For the text-containing cell, return its midpoint in (X, Y) coordinate format. 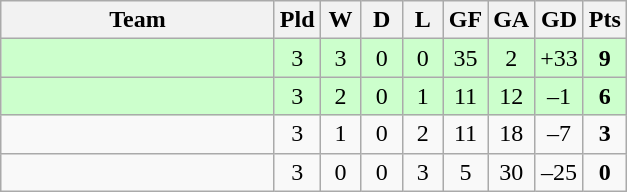
+33 (560, 58)
–25 (560, 172)
GA (512, 20)
L (422, 20)
W (340, 20)
30 (512, 172)
Pld (297, 20)
Team (138, 20)
12 (512, 96)
9 (604, 58)
5 (465, 172)
35 (465, 58)
GD (560, 20)
–7 (560, 134)
6 (604, 96)
Pts (604, 20)
18 (512, 134)
–1 (560, 96)
GF (465, 20)
D (382, 20)
